Determine the (X, Y) coordinate at the center of the cell enclosing the given text.  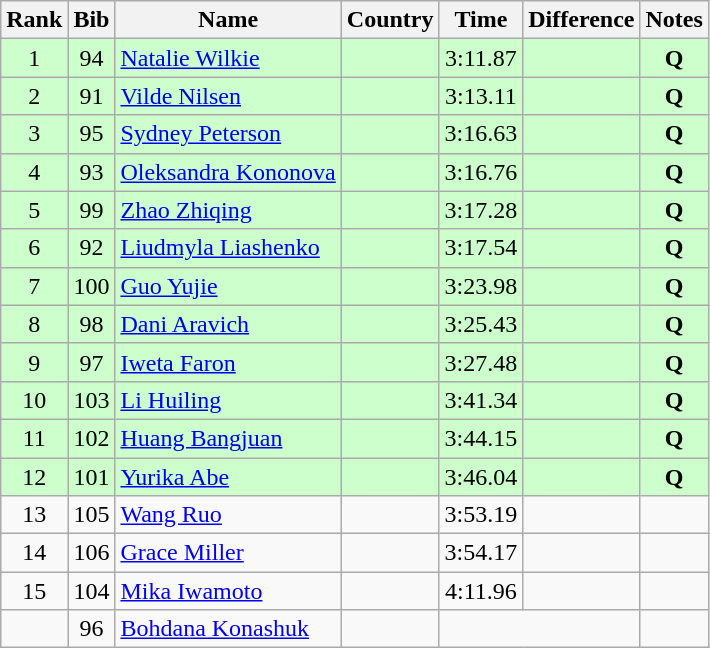
12 (34, 477)
92 (92, 248)
98 (92, 324)
2 (34, 96)
Difference (582, 20)
8 (34, 324)
Bib (92, 20)
96 (92, 629)
97 (92, 362)
105 (92, 515)
3:23.98 (481, 286)
Oleksandra Kononova (228, 172)
Country (390, 20)
101 (92, 477)
3:41.34 (481, 400)
7 (34, 286)
Dani Aravich (228, 324)
Yurika Abe (228, 477)
103 (92, 400)
3:53.19 (481, 515)
3:17.54 (481, 248)
Time (481, 20)
6 (34, 248)
Grace Miller (228, 553)
3:44.15 (481, 438)
93 (92, 172)
1 (34, 58)
13 (34, 515)
4:11.96 (481, 591)
15 (34, 591)
14 (34, 553)
Wang Ruo (228, 515)
91 (92, 96)
Guo Yujie (228, 286)
100 (92, 286)
99 (92, 210)
Natalie Wilkie (228, 58)
Notes (674, 20)
3 (34, 134)
4 (34, 172)
3:16.63 (481, 134)
Iweta Faron (228, 362)
3:27.48 (481, 362)
3:17.28 (481, 210)
3:54.17 (481, 553)
3:16.76 (481, 172)
11 (34, 438)
5 (34, 210)
Sydney Peterson (228, 134)
Mika Iwamoto (228, 591)
104 (92, 591)
Li Huiling (228, 400)
Liudmyla Liashenko (228, 248)
102 (92, 438)
94 (92, 58)
3:25.43 (481, 324)
3:46.04 (481, 477)
Bohdana Konashuk (228, 629)
9 (34, 362)
106 (92, 553)
3:13.11 (481, 96)
Vilde Nilsen (228, 96)
95 (92, 134)
Zhao Zhiqing (228, 210)
3:11.87 (481, 58)
Huang Bangjuan (228, 438)
Rank (34, 20)
Name (228, 20)
10 (34, 400)
